Provide the (x, y) coordinate of the cell's center where the given text is located.  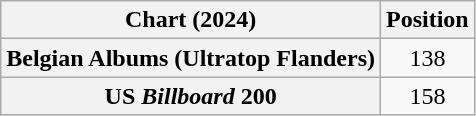
US Billboard 200 (191, 96)
158 (428, 96)
138 (428, 58)
Belgian Albums (Ultratop Flanders) (191, 58)
Chart (2024) (191, 20)
Position (428, 20)
